Identify which cell holds the provided text, then report its (X, Y) central coordinate. 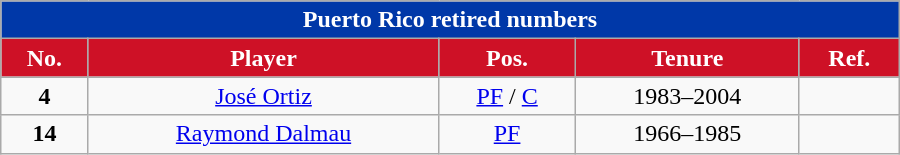
No. (44, 58)
Puerto Rico retired numbers (450, 20)
Ref. (849, 58)
4 (44, 96)
1966–1985 (687, 134)
PF (507, 134)
Raymond Dalmau (264, 134)
Player (264, 58)
14 (44, 134)
Pos. (507, 58)
1983–2004 (687, 96)
PF / C (507, 96)
José Ortiz (264, 96)
Tenure (687, 58)
